Determine the [X, Y] coordinate at the center of the cell enclosing the given text.  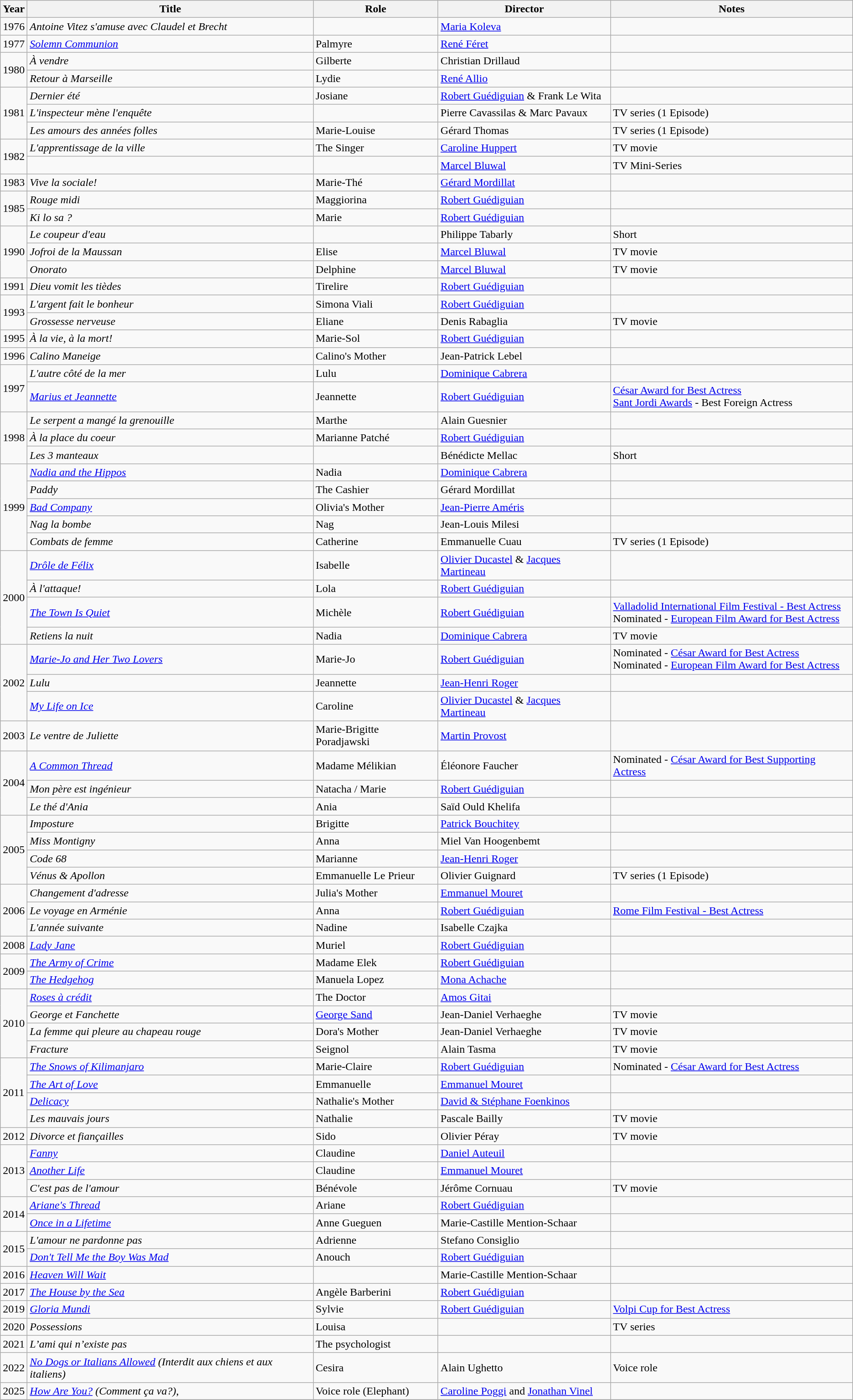
Rouge midi [170, 200]
Vive la sociale! [170, 182]
2000 [14, 597]
Nag [375, 525]
Anouch [375, 1257]
Seignol [375, 1049]
Rome Film Festival - Best Actress [732, 911]
Le thé d'Ania [170, 806]
Divorce et fiançailles [170, 1136]
The Hedgehog [170, 980]
Voice role [732, 1367]
Angèle Barberini [375, 1292]
Marie-Claire [375, 1066]
Ki lo sa ? [170, 217]
Marie-Sol [375, 339]
Mona Achache [524, 980]
Julia's Mother [375, 893]
Les mauvais jours [170, 1118]
1996 [14, 356]
Jofroi de la Maussan [170, 252]
1991 [14, 287]
Drôle de Félix [170, 565]
Notes [732, 9]
Lady Jane [170, 945]
Jean-Louis Milesi [524, 525]
Les amours des années folles [170, 130]
2025 [14, 1391]
À la place du coeur [170, 437]
2008 [14, 945]
Le voyage en Arménie [170, 911]
Brigitte [375, 824]
Lydie [375, 78]
1977 [14, 44]
Alain Guesnier [524, 420]
How Are You? (Comment ça va?), [170, 1391]
1985 [14, 208]
Emmanuelle [375, 1084]
2015 [14, 1249]
Emmanuelle Cuau [524, 542]
Onorato [170, 269]
Volpi Cup for Best Actress [732, 1309]
Elise [375, 252]
TV series [732, 1327]
Miel Van Hoogenbemt [524, 841]
Catherine [375, 542]
Possessions [170, 1327]
1990 [14, 252]
Marie-Louise [375, 130]
2014 [14, 1214]
Marie-Jo and Her Two Lovers [170, 659]
César Award for Best ActressSant Jordi Awards - Best Foreign Actress [732, 396]
La femme qui pleure au chapeau rouge [170, 1032]
1995 [14, 339]
David & Stéphane Foenkinos [524, 1101]
Isabelle [375, 565]
Don't Tell Me the Boy Was Mad [170, 1257]
Nag la bombe [170, 525]
Bénévole [375, 1188]
Caroline Poggi and Jonathan Vinel [524, 1391]
Louisa [375, 1327]
Bad Company [170, 507]
2021 [14, 1344]
Retour à Marseille [170, 78]
Once in a Lifetime [170, 1223]
Calino's Mother [375, 356]
George Sand [375, 1014]
Amos Gitai [524, 997]
Marie-Brigitte Poradjawski [375, 736]
Pascale Bailly [524, 1118]
Marius et Jeannette [170, 396]
L'apprentissage de la ville [170, 148]
Alain Tasma [524, 1049]
L'autre côté de la mer [170, 373]
Olivier Péray [524, 1136]
Calino Maneige [170, 356]
The Army of Crime [170, 962]
TV Mini-Series [732, 165]
Simona Viali [375, 304]
Le ventre de Juliette [170, 736]
Title [170, 9]
The psychologist [375, 1344]
1993 [14, 313]
Mon père est ingénieur [170, 789]
Éléonore Faucher [524, 766]
Director [524, 9]
Caroline [375, 706]
Another Life [170, 1171]
Changement d'adresse [170, 893]
Le serpent a mangé la grenouille [170, 420]
Emmanuelle Le Prieur [375, 876]
2013 [14, 1171]
2010 [14, 1023]
No Dogs or Italians Allowed (Interdit aux chiens et aux italiens) [170, 1367]
A Common Thread [170, 766]
Jean-Patrick Lebel [524, 356]
Delphine [375, 269]
Michèle [375, 612]
L'année suivante [170, 928]
2002 [14, 683]
Dieu vomit les tièdes [170, 287]
Isabelle Czajka [524, 928]
The Snows of Kilimanjaro [170, 1066]
Madame Elek [375, 962]
Palmyre [375, 44]
2011 [14, 1092]
1981 [14, 113]
George et Fanchette [170, 1014]
The Art of Love [170, 1084]
Sylvie [375, 1309]
Martin Provost [524, 736]
Patrick Bouchitey [524, 824]
Vénus & Apollon [170, 876]
Maggiorina [375, 200]
À la vie, à la mort! [170, 339]
Philippe Tabarly [524, 235]
Bénédicte Mellac [524, 455]
Madame Mélikian [375, 766]
Maria Koleva [524, 26]
Ariane's Thread [170, 1205]
À vendre [170, 61]
2016 [14, 1275]
The Doctor [375, 997]
2012 [14, 1136]
Les 3 manteaux [170, 455]
Gloria Mundi [170, 1309]
Pierre Cavassilas & Marc Pavaux [524, 113]
Nathalie [375, 1118]
Nominated - César Award for Best Supporting Actress [732, 766]
2020 [14, 1327]
My Life on Ice [170, 706]
Daniel Auteuil [524, 1153]
The Cashier [375, 489]
Ania [375, 806]
Alain Ughetto [524, 1367]
The House by the Sea [170, 1292]
Retiens la nuit [170, 636]
1998 [14, 437]
Olivia's Mother [375, 507]
Lola [375, 589]
2003 [14, 736]
The Singer [375, 148]
Gilberte [375, 61]
2005 [14, 849]
Marie-Jo [375, 659]
L'amour ne pardonne pas [170, 1240]
C'est pas de l'amour [170, 1188]
2022 [14, 1367]
1999 [14, 507]
Stefano Consiglio [524, 1240]
Denis Rabaglia [524, 321]
L'argent fait le bonheur [170, 304]
À l'attaque! [170, 589]
Robert Guédiguian & Frank Le Wita [524, 96]
L’ami qui n’existe pas [170, 1344]
2009 [14, 971]
L'inspecteur mène l'enquête [170, 113]
Nadia and the Hippos [170, 472]
Miss Montigny [170, 841]
René Allio [524, 78]
Marianne Patché [375, 437]
Jean-Pierre Améris [524, 507]
Valladolid International Film Festival - Best ActressNominated - European Film Award for Best Actress [732, 612]
Imposture [170, 824]
Solemn Communion [170, 44]
The Town Is Quiet [170, 612]
1980 [14, 70]
Manuela Lopez [375, 980]
Combats de femme [170, 542]
Nominated - César Award for Best ActressNominated - European Film Award for Best Actress [732, 659]
Dora's Mother [375, 1032]
Anne Gueguen [375, 1223]
Le coupeur d'eau [170, 235]
2004 [14, 783]
Code 68 [170, 858]
Josiane [375, 96]
Paddy [170, 489]
Natacha / Marie [375, 789]
Eliane [375, 321]
Nathalie's Mother [375, 1101]
Fracture [170, 1049]
1976 [14, 26]
Saïd Ould Khelifa [524, 806]
Dernier été [170, 96]
Role [375, 9]
Nadine [375, 928]
1983 [14, 182]
Adrienne [375, 1240]
Marie-Thé [375, 182]
Grossesse nerveuse [170, 321]
Year [14, 9]
Christian Drillaud [524, 61]
Heaven Will Wait [170, 1275]
Jérôme Cornuau [524, 1188]
Sido [375, 1136]
Muriel [375, 945]
Cesira [375, 1367]
Fanny [170, 1153]
Antoine Vitez s'amuse avec Claudel et Brecht [170, 26]
Olivier Guignard [524, 876]
Gérard Thomas [524, 130]
Marianne [375, 858]
2017 [14, 1292]
Marie [375, 217]
Delicacy [170, 1101]
Ariane [375, 1205]
Caroline Huppert [524, 148]
Nominated - César Award for Best Actress [732, 1066]
2019 [14, 1309]
2006 [14, 911]
Tirelire [375, 287]
Roses à crédit [170, 997]
1982 [14, 156]
Voice role (Elephant) [375, 1391]
1997 [14, 388]
Marthe [375, 420]
René Féret [524, 44]
